Return the [X, Y] coordinate for the center point of the cell that contains the specified text.  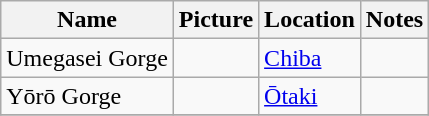
Umegasei Gorge [88, 58]
Ōtaki [310, 96]
Name [88, 20]
Yōrō Gorge [88, 96]
Location [310, 20]
Notes [394, 20]
Chiba [310, 58]
Picture [216, 20]
